Search for the cell housing the specified text and yield its (x, y) center coordinate. 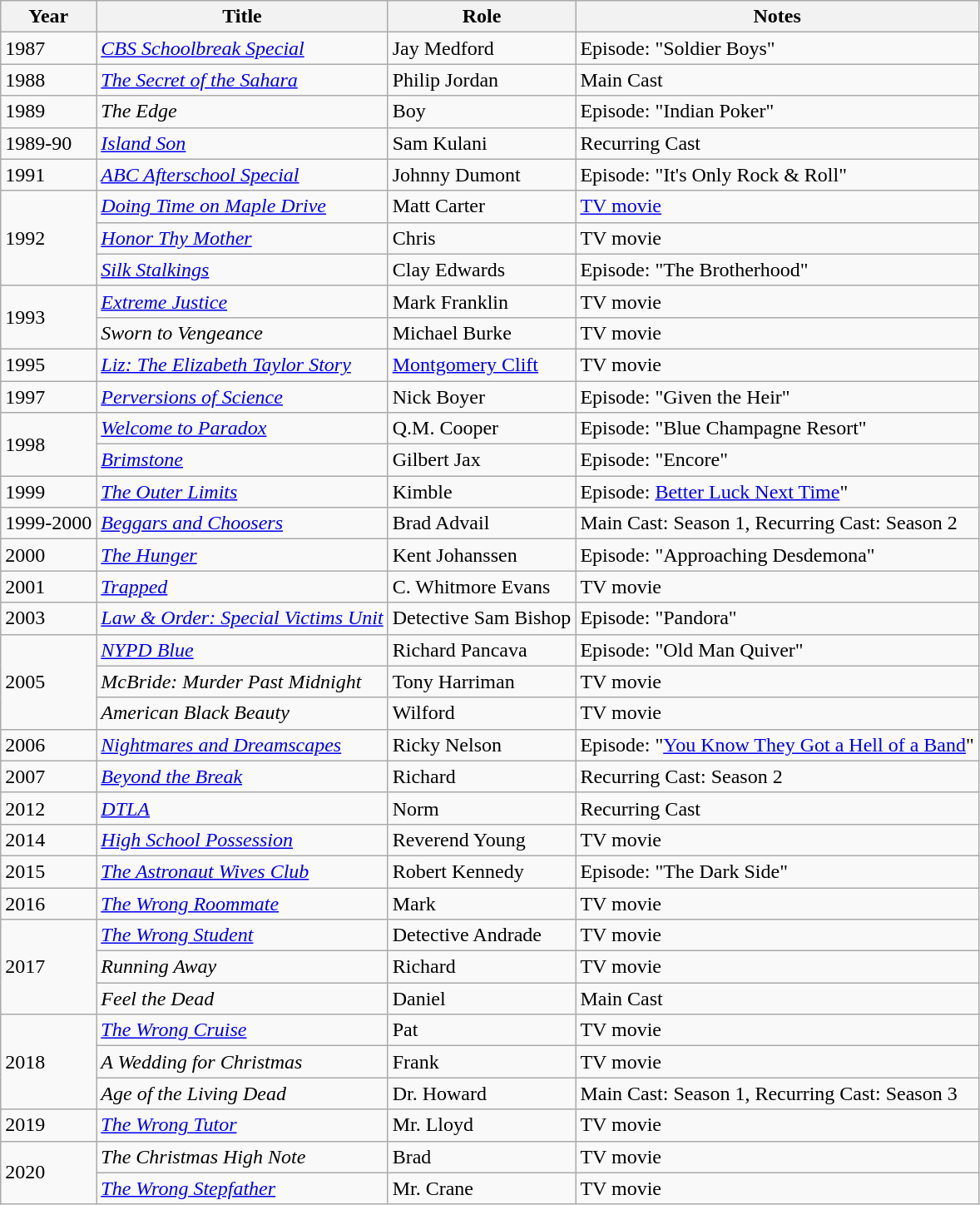
1989 (48, 112)
Silk Stalkings (242, 270)
Tony Harriman (482, 682)
Q.M. Cooper (482, 429)
Notes (777, 17)
1993 (48, 317)
Perversions of Science (242, 397)
Clay Edwards (482, 270)
Daniel (482, 999)
Philip Jordan (482, 80)
The Wrong Tutor (242, 1125)
2017 (48, 967)
1991 (48, 175)
1997 (48, 397)
Ricky Nelson (482, 745)
Richard Pancava (482, 650)
1989-90 (48, 143)
Nightmares and Dreamscapes (242, 745)
2015 (48, 871)
Boy (482, 112)
The Wrong Stepfather (242, 1188)
Welcome to Paradox (242, 429)
The Christmas High Note (242, 1157)
The Hunger (242, 555)
Law & Order: Special Victims Unit (242, 618)
Michael Burke (482, 333)
Robert Kennedy (482, 871)
Dr. Howard (482, 1093)
Episode: "Pandora" (777, 618)
Running Away (242, 967)
Mr. Crane (482, 1188)
2007 (48, 776)
Episode: "Approaching Desdemona" (777, 555)
1999-2000 (48, 523)
Episode: "You Know They Got a Hell of a Band" (777, 745)
Kimble (482, 492)
Extreme Justice (242, 301)
ABC Afterschool Special (242, 175)
Episode: "Indian Poker" (777, 112)
Episode: "Soldier Boys" (777, 48)
Age of the Living Dead (242, 1093)
Honor Thy Mother (242, 238)
Detective Andrade (482, 935)
Episode: "Blue Champagne Resort" (777, 429)
Episode: "The Dark Side" (777, 871)
1998 (48, 444)
Jay Medford (482, 48)
Pat (482, 1030)
2003 (48, 618)
Brimstone (242, 460)
Sam Kulani (482, 143)
Chris (482, 238)
Feel the Dead (242, 999)
Sworn to Vengeance (242, 333)
Beggars and Choosers (242, 523)
Main Cast: Season 1, Recurring Cast: Season 2 (777, 523)
High School Possession (242, 840)
1992 (48, 238)
Role (482, 17)
2012 (48, 808)
Doing Time on Maple Drive (242, 206)
2016 (48, 903)
Liz: The Elizabeth Taylor Story (242, 364)
2020 (48, 1173)
Frank (482, 1062)
1999 (48, 492)
Norm (482, 808)
Episode: "Old Man Quiver" (777, 650)
American Black Beauty (242, 713)
2018 (48, 1062)
C. Whitmore Evans (482, 587)
The Edge (242, 112)
Brad (482, 1157)
Matt Carter (482, 206)
Episode: Better Luck Next Time" (777, 492)
2014 (48, 840)
2005 (48, 682)
1995 (48, 364)
Episode: "Given the Heir" (777, 397)
CBS Schoolbreak Special (242, 48)
McBride: Murder Past Midnight (242, 682)
Episode: "It's Only Rock & Roll" (777, 175)
Episode: "Encore" (777, 460)
Reverend Young (482, 840)
Detective Sam Bishop (482, 618)
Island Son (242, 143)
Recurring Cast: Season 2 (777, 776)
Montgomery Clift (482, 364)
The Astronaut Wives Club (242, 871)
A Wedding for Christmas (242, 1062)
2001 (48, 587)
The Secret of the Sahara (242, 80)
Title (242, 17)
2000 (48, 555)
Mark Franklin (482, 301)
DTLA (242, 808)
2006 (48, 745)
The Outer Limits (242, 492)
The Wrong Cruise (242, 1030)
Kent Johanssen (482, 555)
Main Cast: Season 1, Recurring Cast: Season 3 (777, 1093)
Johnny Dumont (482, 175)
NYPD Blue (242, 650)
Episode: "The Brotherhood" (777, 270)
Year (48, 17)
Gilbert Jax (482, 460)
1987 (48, 48)
Mark (482, 903)
Wilford (482, 713)
1988 (48, 80)
Mr. Lloyd (482, 1125)
2019 (48, 1125)
Beyond the Break (242, 776)
The Wrong Student (242, 935)
The Wrong Roommate (242, 903)
Nick Boyer (482, 397)
Brad Advail (482, 523)
Trapped (242, 587)
